Capture the cell that displays the provided text and extract its (X, Y) central coordinate. 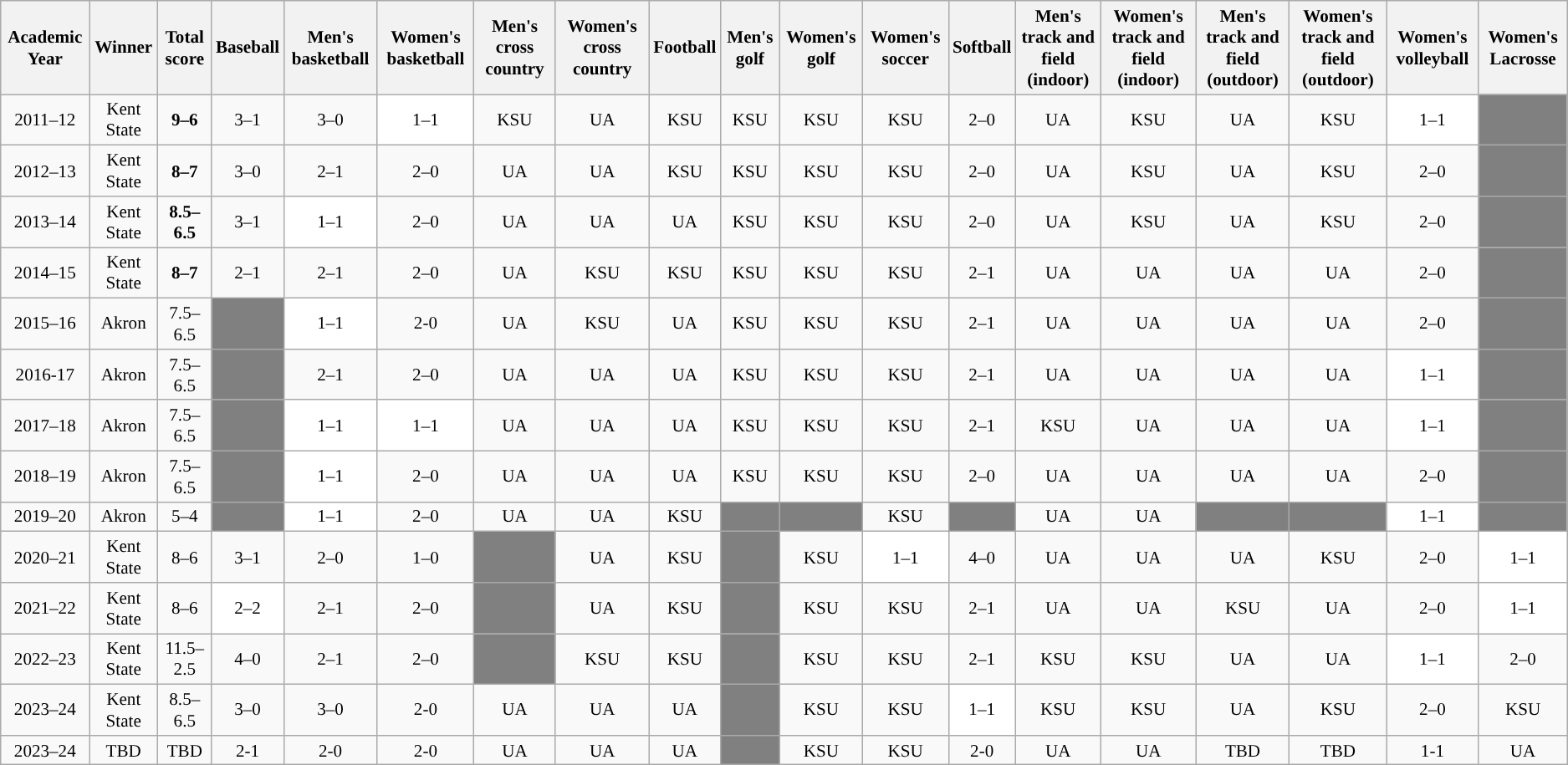
Women's basketball (426, 48)
Total score (185, 48)
2020–21 (45, 557)
2019–20 (45, 517)
Women's track and field(indoor) (1148, 48)
2017–18 (45, 425)
Men's cross country (515, 48)
Men's track and field(indoor) (1058, 48)
Baseball (248, 48)
2012–13 (45, 171)
9–6 (185, 120)
Men's basketball (330, 48)
Women's Lacrosse (1523, 48)
2–2 (248, 609)
Academic Year (45, 48)
1-1 (1433, 749)
2018–19 (45, 477)
2013–14 (45, 222)
2021–22 (45, 609)
1–0 (426, 557)
2011–12 (45, 120)
2014–15 (45, 273)
2015–16 (45, 324)
Softball (982, 48)
Women's track and field(outdoor) (1338, 48)
2-1 (248, 749)
Men's golf (749, 48)
5–4 (185, 517)
Men's track and field(outdoor) (1243, 48)
Women's golf (821, 48)
2022–23 (45, 659)
Women's cross country (602, 48)
Winner (124, 48)
Women's volleyball (1433, 48)
2016-17 (45, 375)
Women's soccer (905, 48)
11.5–2.5 (185, 659)
Football (684, 48)
